Locate the cell with the specified text and output its [X, Y] center coordinate. 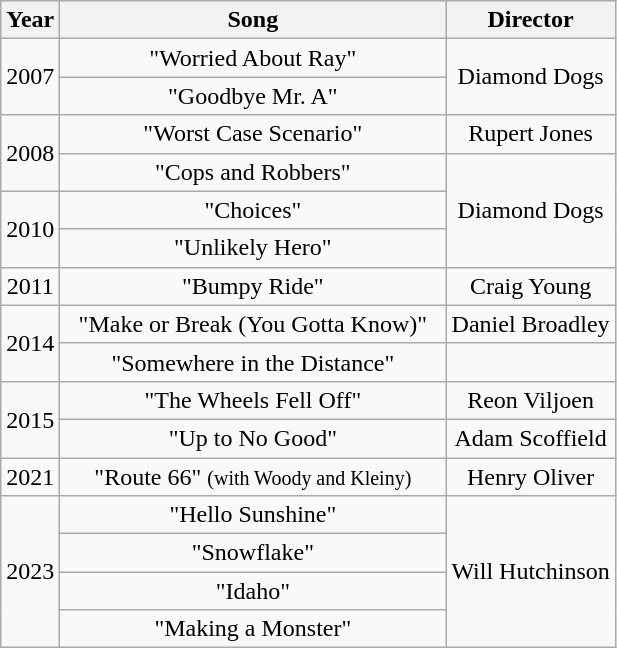
"Somewhere in the Distance" [253, 362]
Rupert Jones [530, 134]
2015 [30, 419]
2023 [30, 572]
Adam Scoffield [530, 438]
"Route 66" (with Woody and Kleiny) [253, 477]
"Worst Case Scenario" [253, 134]
Song [253, 20]
Will Hutchinson [530, 572]
"Making a Monster" [253, 629]
"Snowflake" [253, 553]
2010 [30, 229]
"Make or Break (You Gotta Know)" [253, 324]
Director [530, 20]
"Choices" [253, 210]
2021 [30, 477]
Daniel Broadley [530, 324]
"The Wheels Fell Off" [253, 400]
"Worried About Ray" [253, 58]
"Goodbye Mr. A" [253, 96]
2007 [30, 77]
2014 [30, 343]
2011 [30, 286]
2008 [30, 153]
Year [30, 20]
Reon Viljoen [530, 400]
"Up to No Good" [253, 438]
"Cops and Robbers" [253, 172]
"Idaho" [253, 591]
"Bumpy Ride" [253, 286]
"Hello Sunshine" [253, 515]
"Unlikely Hero" [253, 248]
Henry Oliver [530, 477]
Craig Young [530, 286]
